Search for the cell housing the specified text and yield its (X, Y) center coordinate. 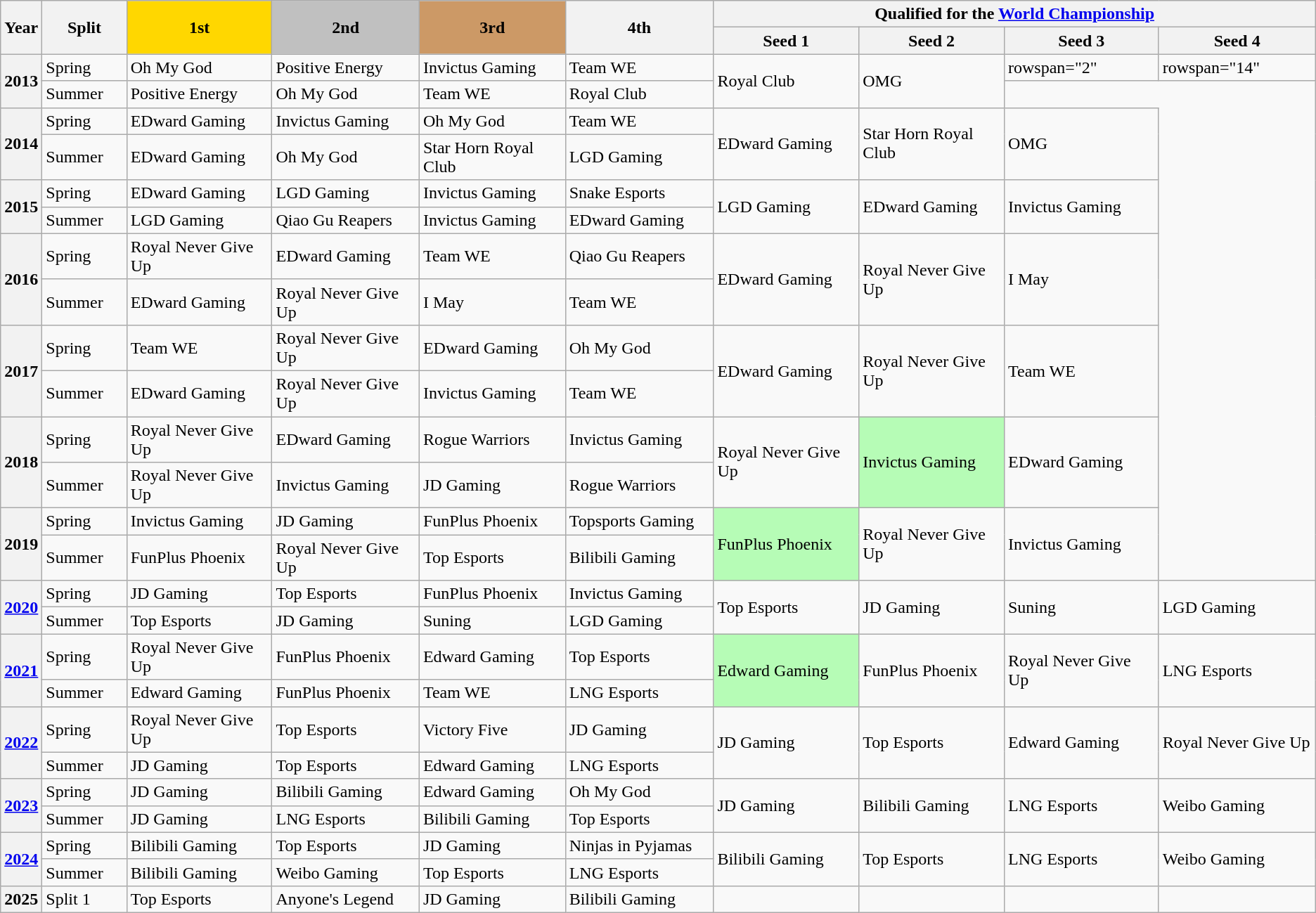
2025 (21, 899)
Seed 2 (932, 41)
Split (84, 27)
2015 (21, 207)
2017 (21, 370)
2022 (21, 742)
Qualified for the World Championship (1014, 14)
Victory Five (492, 730)
3rd (492, 27)
2nd (346, 27)
2024 (21, 859)
2020 (21, 607)
Year (21, 27)
Snake Esports (640, 193)
rowspan="14" (1237, 67)
2018 (21, 462)
Split 1 (84, 899)
2013 (21, 81)
2016 (21, 279)
Seed 3 (1081, 41)
2021 (21, 671)
2019 (21, 544)
4th (640, 27)
Anyone's Legend (346, 899)
rowspan="2" (1081, 67)
Topsports Gaming (640, 522)
2014 (21, 143)
Seed 4 (1237, 41)
2023 (21, 805)
1st (200, 27)
Ninjas in Pyjamas (640, 846)
Seed 1 (786, 41)
